Extract the [X, Y] coordinate from the center of the cell holding the provided text.  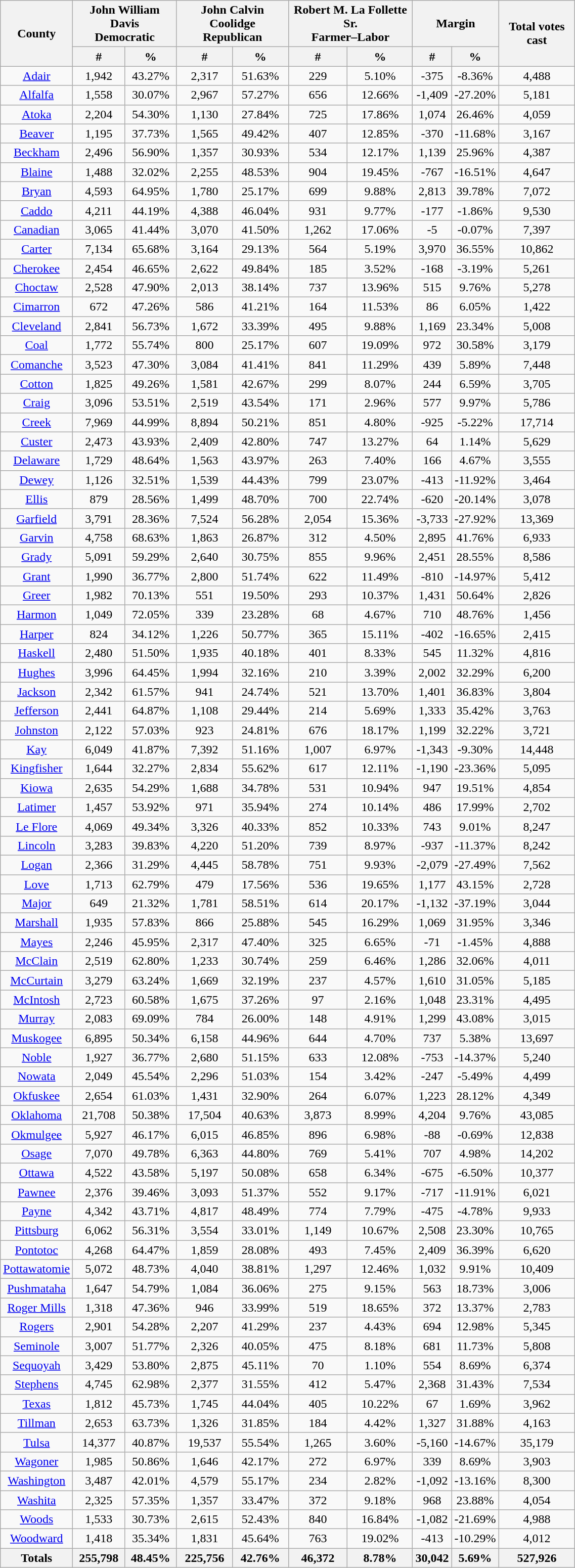
51.63% [260, 76]
49.78% [151, 1153]
9.17% [380, 1192]
800 [204, 345]
1,812 [99, 1404]
4,758 [99, 537]
33.39% [260, 326]
-0.07% [475, 230]
743 [432, 826]
2,508 [432, 1231]
166 [432, 461]
13.96% [380, 288]
439 [432, 365]
2,207 [204, 1327]
229 [318, 76]
4,579 [204, 1481]
2,615 [204, 1519]
19.02% [380, 1539]
33.47% [260, 1500]
4.70% [380, 1038]
46.85% [260, 1134]
-375 [432, 76]
563 [432, 1288]
486 [432, 807]
17,504 [204, 1115]
2,342 [99, 692]
1,558 [99, 95]
29.44% [260, 711]
32.27% [151, 769]
365 [318, 634]
14,202 [537, 1153]
Caddo [36, 210]
4.80% [380, 422]
1,074 [432, 114]
43.27% [151, 76]
Washita [36, 1500]
9.97% [475, 403]
-14.37% [475, 1057]
68 [318, 615]
896 [318, 1134]
9.96% [380, 557]
1,265 [318, 1442]
Muskogee [36, 1038]
Pittsburg [36, 1231]
774 [318, 1212]
54.30% [151, 114]
41.87% [151, 749]
-247 [432, 1077]
28.12% [475, 1096]
1.69% [475, 1404]
1,942 [99, 76]
2,451 [432, 557]
60.58% [151, 1000]
8.78% [380, 1558]
-1,082 [432, 1519]
59.29% [151, 557]
Atoka [36, 114]
Margin [456, 24]
6.65% [380, 942]
3,705 [537, 384]
37.26% [260, 1000]
3.42% [380, 1077]
-1,409 [432, 95]
1,646 [204, 1461]
1,418 [99, 1539]
8,586 [537, 557]
1,610 [432, 980]
32.29% [475, 673]
-71 [432, 942]
-1,092 [432, 1481]
10,377 [537, 1173]
Grady [36, 557]
McClain [36, 961]
Tillman [36, 1423]
2,002 [432, 673]
Payne [36, 1212]
40.18% [260, 653]
656 [318, 95]
8.97% [380, 845]
40.05% [260, 1346]
Roger Mills [36, 1308]
24.74% [260, 692]
5.89% [475, 365]
-27.92% [475, 518]
7,070 [99, 1153]
63.24% [151, 980]
7,072 [537, 191]
61.57% [151, 692]
2,783 [537, 1308]
9,933 [537, 1212]
18.65% [380, 1308]
255,798 [99, 1558]
3,763 [537, 711]
44.80% [260, 1153]
-475 [432, 1212]
527,926 [537, 1558]
13,369 [537, 518]
3,007 [99, 1346]
2,013 [204, 288]
3,279 [99, 980]
72.05% [151, 615]
16.29% [380, 923]
12.66% [380, 95]
4,388 [204, 210]
-717 [432, 1192]
-925 [432, 422]
8.99% [380, 1115]
495 [318, 326]
64.87% [151, 711]
58.78% [260, 865]
Cimarron [36, 307]
1.10% [380, 1365]
2,441 [99, 711]
Greer [36, 596]
1,262 [318, 230]
259 [318, 961]
10,862 [537, 249]
47.40% [260, 942]
23.31% [475, 1000]
681 [432, 1346]
2,653 [99, 1423]
751 [318, 865]
46,372 [318, 1558]
824 [99, 634]
2,122 [99, 730]
38.14% [260, 288]
10.22% [380, 1404]
4,854 [537, 788]
-11.92% [475, 480]
-14.97% [475, 576]
694 [432, 1327]
2,473 [99, 441]
3,429 [99, 1365]
-5.49% [475, 1077]
700 [318, 499]
32.02% [151, 172]
5.19% [380, 249]
19.65% [380, 884]
56.90% [151, 153]
4,220 [204, 845]
64.47% [151, 1250]
3.60% [380, 1442]
48.53% [260, 172]
17.99% [475, 807]
Craig [36, 403]
50.77% [260, 634]
31.29% [151, 865]
1,226 [204, 634]
7.40% [380, 461]
-3.19% [475, 268]
6,895 [99, 1038]
Tulsa [36, 1442]
6,200 [537, 673]
1,032 [432, 1269]
10,409 [537, 1269]
Grant [36, 576]
8,894 [204, 422]
5,278 [537, 288]
4,495 [537, 1000]
2,368 [432, 1384]
Adair [36, 76]
Rogers [36, 1327]
225,756 [204, 1558]
20.17% [380, 904]
Kingfisher [36, 769]
10,765 [537, 1231]
3,873 [318, 1115]
644 [318, 1038]
2,901 [99, 1327]
4,745 [99, 1384]
2,377 [204, 1384]
Murray [36, 1019]
51.20% [260, 845]
3,179 [537, 345]
1,927 [99, 1057]
1,318 [99, 1308]
49.84% [260, 268]
2,875 [204, 1365]
-937 [432, 845]
3,096 [99, 403]
4,488 [537, 76]
38.81% [260, 1269]
519 [318, 1308]
17.06% [380, 230]
26.46% [475, 114]
1,422 [537, 307]
293 [318, 596]
41.44% [151, 230]
56.73% [151, 326]
536 [318, 884]
607 [318, 345]
3,996 [99, 673]
-402 [432, 634]
7,524 [204, 518]
658 [318, 1173]
577 [432, 403]
2,480 [99, 653]
-0.69% [475, 1134]
32.06% [475, 961]
325 [318, 942]
Noble [36, 1057]
John Calvin CoolidgeRepublican [233, 24]
2,702 [537, 807]
54.28% [151, 1327]
4,522 [99, 1173]
51.50% [151, 653]
564 [318, 249]
617 [318, 769]
Totals [36, 1558]
14,377 [99, 1442]
3,903 [537, 1461]
4.98% [475, 1153]
1,048 [432, 1000]
26.00% [260, 1019]
1,149 [318, 1231]
2,723 [99, 1000]
Pontotoc [36, 1250]
5,181 [537, 95]
47.30% [151, 365]
53.92% [151, 807]
1,195 [99, 133]
30.07% [151, 95]
7.79% [380, 1212]
50.34% [151, 1038]
12.46% [380, 1269]
22.74% [380, 499]
1,007 [318, 749]
4,499 [537, 1077]
Okmulgee [36, 1134]
Le Flore [36, 826]
1,647 [99, 1288]
1,565 [204, 133]
8,242 [537, 845]
86 [432, 307]
2,296 [204, 1077]
50.21% [260, 422]
9.18% [380, 1500]
15.11% [380, 634]
51.74% [260, 576]
12,838 [537, 1134]
534 [318, 153]
946 [204, 1308]
Pawnee [36, 1192]
Choctaw [36, 288]
2.16% [380, 1000]
4,342 [99, 1212]
904 [318, 172]
36.83% [475, 692]
475 [318, 1346]
1,713 [99, 884]
2,826 [537, 596]
15.36% [380, 518]
42.80% [260, 441]
171 [318, 403]
763 [318, 1539]
2,680 [204, 1057]
-1,343 [432, 749]
47.90% [151, 288]
851 [318, 422]
866 [204, 923]
44.43% [260, 480]
23.34% [475, 326]
12.98% [475, 1327]
9.01% [475, 826]
49.34% [151, 826]
4.57% [380, 980]
5,927 [99, 1134]
19.50% [260, 596]
30.73% [151, 1519]
8,247 [537, 826]
-620 [432, 499]
5,185 [537, 980]
676 [318, 730]
405 [318, 1404]
47.26% [151, 307]
31.85% [260, 1423]
-16.65% [475, 634]
968 [432, 1500]
45.64% [260, 1539]
50.38% [151, 1115]
44.19% [151, 210]
2,376 [99, 1192]
4,817 [204, 1212]
672 [99, 307]
923 [204, 730]
3,093 [204, 1192]
17.86% [380, 114]
1,863 [204, 537]
3,326 [204, 826]
5.41% [380, 1153]
1,084 [204, 1288]
-5.22% [475, 422]
879 [99, 499]
Harper [36, 634]
3,065 [99, 230]
1,457 [99, 807]
4,593 [99, 191]
Washington [36, 1481]
32.16% [260, 673]
43.93% [151, 441]
50.64% [475, 596]
-10.29% [475, 1539]
48.45% [151, 1558]
312 [318, 537]
54.79% [151, 1288]
Total votes cast [537, 33]
69.09% [151, 1019]
1,539 [204, 480]
747 [318, 441]
-14.67% [475, 1442]
299 [318, 384]
5,095 [537, 769]
-88 [432, 1134]
2,246 [99, 942]
11.53% [380, 307]
1,982 [99, 596]
6.59% [475, 384]
70.13% [151, 596]
40.87% [151, 1442]
1,581 [204, 384]
57.35% [151, 1500]
41.21% [260, 307]
23.88% [475, 1500]
2,895 [432, 537]
32.22% [475, 730]
19.51% [475, 788]
1,069 [432, 923]
3,015 [537, 1019]
Haskell [36, 653]
Lincoln [36, 845]
6.07% [380, 1096]
972 [432, 345]
-37.19% [475, 904]
614 [318, 904]
19.45% [380, 172]
40.33% [260, 826]
Garvin [36, 537]
68.63% [151, 537]
586 [204, 307]
54.29% [151, 788]
1,333 [432, 711]
51.15% [260, 1057]
Comanche [36, 365]
52.43% [260, 1519]
Jackson [36, 692]
39.83% [151, 845]
2.82% [380, 1481]
31.88% [475, 1423]
2,366 [99, 865]
-6.50% [475, 1173]
Woodward [36, 1539]
1,126 [99, 480]
Pushmataha [36, 1288]
479 [204, 884]
1,669 [204, 980]
5,412 [537, 576]
44.96% [260, 1038]
43.15% [475, 884]
35.42% [475, 711]
46.04% [260, 210]
57.03% [151, 730]
2,326 [204, 1346]
46.17% [151, 1134]
855 [318, 557]
25.96% [475, 153]
33.01% [260, 1231]
John William Davis Democratic [124, 24]
23.30% [475, 1231]
43.54% [260, 403]
13.27% [380, 441]
64.95% [151, 191]
Logan [36, 865]
48.64% [151, 461]
Seminole [36, 1346]
1.14% [475, 441]
4,387 [537, 153]
49.42% [260, 133]
4,069 [99, 826]
35,179 [537, 1442]
70 [318, 1365]
41.29% [260, 1327]
1,781 [204, 904]
5,072 [99, 1269]
3,164 [204, 249]
42.67% [260, 384]
1,990 [99, 576]
17,714 [537, 422]
2,496 [99, 153]
Blaine [36, 172]
4,012 [537, 1539]
5,197 [204, 1173]
2,325 [99, 1500]
32.51% [151, 480]
62.79% [151, 884]
-1,132 [432, 904]
-5 [432, 230]
6,062 [99, 1231]
13.37% [475, 1308]
34.12% [151, 634]
2.96% [380, 403]
4,211 [99, 210]
185 [318, 268]
-1.86% [475, 210]
4,204 [432, 1115]
Jefferson [36, 711]
55.17% [260, 1481]
2,967 [204, 95]
11.32% [475, 653]
3,283 [99, 845]
48.49% [260, 1212]
-16.51% [475, 172]
12.17% [380, 153]
5,345 [537, 1327]
493 [318, 1250]
58.51% [260, 904]
31.05% [475, 980]
Major [36, 904]
46.65% [151, 268]
1,327 [432, 1423]
35.34% [151, 1539]
6.05% [475, 307]
4,059 [537, 114]
41.50% [260, 230]
51.16% [260, 749]
4.43% [380, 1327]
9.93% [380, 865]
30.75% [260, 557]
43,085 [537, 1115]
43.58% [151, 1173]
412 [318, 1384]
1,772 [99, 345]
7,448 [537, 365]
47.36% [151, 1308]
55.62% [260, 769]
3,791 [99, 518]
Coal [36, 345]
1,644 [99, 769]
Hughes [36, 673]
264 [318, 1096]
3,962 [537, 1404]
1,563 [204, 461]
6,933 [537, 537]
7,392 [204, 749]
28.56% [151, 499]
28.36% [151, 518]
1,456 [537, 615]
-11.37% [475, 845]
551 [204, 596]
1,831 [204, 1539]
1,177 [432, 884]
5,786 [537, 403]
Pottawatomie [36, 1269]
51.37% [260, 1192]
Ottawa [36, 1173]
554 [432, 1365]
941 [204, 692]
Marshall [36, 923]
7,134 [99, 249]
-753 [432, 1057]
6,021 [537, 1192]
51.77% [151, 1346]
Canadian [36, 230]
64.45% [151, 673]
3,346 [537, 923]
Garfield [36, 518]
28.08% [260, 1250]
Wagoner [36, 1461]
1,139 [432, 153]
McCurtain [36, 980]
799 [318, 480]
-11.91% [475, 1192]
49.26% [151, 384]
30,042 [432, 1558]
12.85% [380, 133]
407 [318, 133]
36.55% [475, 249]
37.73% [151, 133]
57.83% [151, 923]
4,647 [537, 172]
515 [432, 288]
272 [318, 1461]
31.43% [475, 1384]
-767 [432, 172]
3,167 [537, 133]
1,299 [432, 1019]
5,240 [537, 1057]
43.97% [260, 461]
1,985 [99, 1461]
725 [318, 114]
-23.36% [475, 769]
5,008 [537, 326]
1,488 [99, 172]
4,888 [537, 942]
4,268 [99, 1250]
65.68% [151, 249]
55.74% [151, 345]
263 [318, 461]
48.70% [260, 499]
3,554 [204, 1231]
2,454 [99, 268]
16.84% [380, 1519]
-810 [432, 576]
63.73% [151, 1423]
Okfuskee [36, 1096]
-27.20% [475, 95]
4,054 [537, 1500]
6.98% [380, 1134]
154 [318, 1077]
-168 [432, 268]
1,825 [99, 384]
210 [318, 673]
7,397 [537, 230]
1,675 [204, 1000]
41.76% [475, 537]
44.04% [260, 1404]
56.28% [260, 518]
6.34% [380, 1173]
13.70% [380, 692]
4.91% [380, 1019]
1,745 [204, 1404]
5,261 [537, 268]
10.33% [380, 826]
2,054 [318, 518]
45.95% [151, 942]
-8.36% [475, 76]
Love [36, 884]
17.56% [260, 884]
11.29% [380, 365]
4,011 [537, 961]
1,672 [204, 326]
3.52% [380, 268]
Dewey [36, 480]
3,070 [204, 230]
2,813 [432, 191]
10.94% [380, 788]
2,834 [204, 769]
5.10% [380, 76]
7.45% [380, 1250]
2,841 [99, 326]
12.11% [380, 769]
Kiowa [36, 788]
61.03% [151, 1096]
3,721 [537, 730]
1,533 [99, 1519]
30.74% [260, 961]
9,530 [537, 210]
97 [318, 1000]
2,083 [99, 1019]
1,199 [432, 730]
29.13% [260, 249]
45.73% [151, 1404]
42.17% [260, 1461]
931 [318, 210]
2,049 [99, 1077]
707 [432, 1153]
521 [318, 692]
Sequoyah [36, 1365]
Delaware [36, 461]
18.17% [380, 730]
6,363 [204, 1153]
39.78% [475, 191]
-21.69% [475, 1519]
9.91% [475, 1269]
-675 [432, 1173]
45.54% [151, 1077]
552 [318, 1192]
5.38% [475, 1038]
56.31% [151, 1231]
274 [318, 807]
25.88% [260, 923]
6.46% [380, 961]
Kay [36, 749]
Nowata [36, 1077]
1,729 [99, 461]
33.99% [260, 1308]
19.09% [380, 345]
19,537 [204, 1442]
-1,190 [432, 769]
Robert M. La Follette Sr.Farmer–Labor [350, 24]
1,780 [204, 191]
649 [99, 904]
32.19% [260, 980]
67 [432, 1404]
1,223 [432, 1096]
1,297 [318, 1269]
Osage [36, 1153]
164 [318, 307]
2,635 [99, 788]
-3,733 [432, 518]
234 [318, 1481]
3,970 [432, 249]
1,108 [204, 711]
Cherokee [36, 268]
2,255 [204, 172]
2,204 [99, 114]
9.77% [380, 210]
7,534 [537, 1384]
42.01% [151, 1481]
43.71% [151, 1212]
1,130 [204, 114]
53.51% [151, 403]
1,859 [204, 1250]
10.67% [380, 1231]
11.73% [475, 1346]
841 [318, 365]
2,415 [537, 634]
1,994 [204, 673]
6,049 [99, 749]
4,163 [537, 1423]
Stephens [36, 1384]
34.78% [260, 788]
8,300 [537, 1481]
401 [318, 653]
3,044 [537, 904]
7,969 [99, 422]
6,158 [204, 1038]
Mayes [36, 942]
3,006 [537, 1288]
42.76% [260, 1558]
50.86% [151, 1461]
Beckham [36, 153]
947 [432, 788]
1,169 [432, 326]
30.93% [260, 153]
2,528 [99, 288]
-177 [432, 210]
41.41% [260, 365]
Beaver [36, 133]
710 [432, 615]
48.76% [475, 615]
Cotton [36, 384]
36.39% [475, 1250]
6,374 [537, 1365]
3,523 [99, 365]
Texas [36, 1404]
48.73% [151, 1269]
County [36, 33]
9.15% [380, 1288]
148 [318, 1019]
6,620 [537, 1250]
4,040 [204, 1269]
3,555 [537, 461]
8.33% [380, 653]
2,640 [204, 557]
Johnston [36, 730]
-1.45% [475, 942]
32.90% [260, 1096]
4.42% [380, 1423]
5.47% [380, 1384]
36.06% [260, 1288]
55.54% [260, 1442]
12.08% [380, 1057]
184 [318, 1423]
2,728 [537, 884]
McIntosh [36, 1000]
1,233 [204, 961]
1,688 [204, 788]
62.98% [151, 1384]
45.11% [260, 1365]
4.50% [380, 537]
-11.68% [475, 133]
57.27% [260, 95]
1,326 [204, 1423]
50.08% [260, 1173]
-27.49% [475, 865]
26.87% [260, 537]
Woods [36, 1519]
Latimer [36, 807]
5,629 [537, 441]
23.28% [260, 615]
Harmon [36, 615]
971 [204, 807]
-9.30% [475, 749]
244 [432, 384]
3,804 [537, 692]
31.55% [260, 1384]
30.58% [475, 345]
18.73% [475, 1288]
21.32% [151, 904]
7,562 [537, 865]
2,800 [204, 576]
Custer [36, 441]
1,049 [99, 615]
Oklahoma [36, 1115]
852 [318, 826]
5,091 [99, 557]
24.81% [260, 730]
40.63% [260, 1115]
622 [318, 576]
1,286 [432, 961]
10.14% [380, 807]
-370 [432, 133]
28.55% [475, 557]
31.95% [475, 923]
1,499 [204, 499]
2,622 [204, 268]
14,448 [537, 749]
64 [432, 441]
214 [318, 711]
8.18% [380, 1346]
39.46% [151, 1192]
769 [318, 1153]
5,808 [537, 1346]
-2,079 [432, 865]
44.99% [151, 422]
3.39% [380, 673]
8.07% [380, 384]
Bryan [36, 191]
6,015 [204, 1134]
4,445 [204, 865]
4,349 [537, 1096]
-20.14% [475, 499]
10.37% [380, 596]
1,401 [432, 692]
531 [318, 788]
53.80% [151, 1365]
-4.78% [475, 1212]
Cleveland [36, 326]
Ellis [36, 499]
13,697 [537, 1038]
21,708 [99, 1115]
Creek [36, 422]
3,464 [537, 480]
3,084 [204, 365]
3,078 [537, 499]
23.07% [380, 480]
62.80% [151, 961]
633 [318, 1057]
2,654 [99, 1096]
51.03% [260, 1077]
4,816 [537, 653]
739 [318, 845]
35.94% [260, 807]
-13.16% [475, 1481]
43.08% [475, 1019]
Carter [36, 249]
Alfalfa [36, 95]
840 [318, 1519]
699 [318, 191]
275 [318, 1288]
3,487 [99, 1481]
27.84% [260, 114]
4,988 [537, 1519]
784 [204, 1019]
-5,160 [432, 1442]
11.49% [380, 576]
